Determine the (X, Y) coordinate at the center of the cell enclosing the given text.  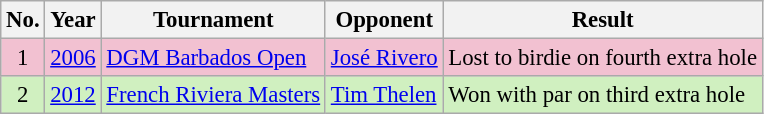
Year (73, 20)
No. (23, 20)
2012 (73, 95)
2006 (73, 58)
Opponent (384, 20)
José Rivero (384, 58)
Lost to birdie on fourth extra hole (602, 58)
Result (602, 20)
French Riviera Masters (213, 95)
Won with par on third extra hole (602, 95)
Tim Thelen (384, 95)
1 (23, 58)
DGM Barbados Open (213, 58)
2 (23, 95)
Tournament (213, 20)
